Output the [x, y] coordinate of the center of the cell containing the given text.  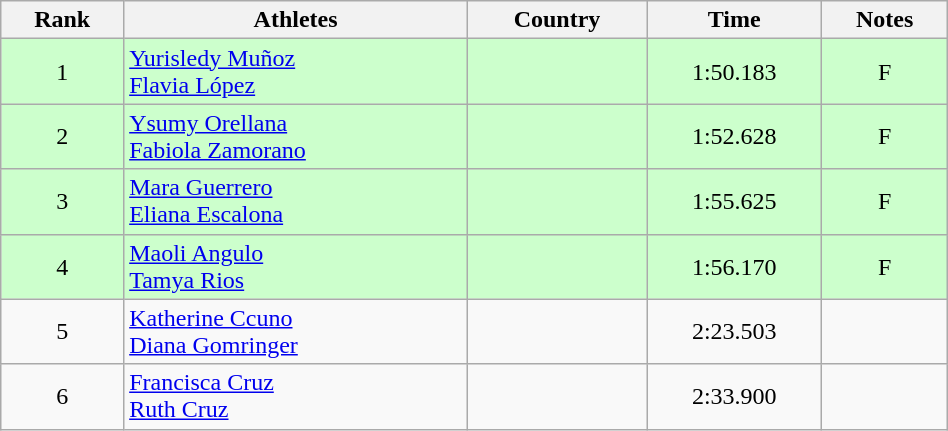
Notes [884, 20]
1 [62, 72]
1:52.628 [734, 136]
1:55.625 [734, 202]
Yurisledy MuñozFlavia López [296, 72]
Katherine CcunoDiana Gomringer [296, 332]
Country [556, 20]
Francisca CruzRuth Cruz [296, 396]
1:56.170 [734, 266]
5 [62, 332]
2:23.503 [734, 332]
Mara GuerreroEliana Escalona [296, 202]
Athletes [296, 20]
Time [734, 20]
4 [62, 266]
Maoli AnguloTamya Rios [296, 266]
Ysumy OrellanaFabiola Zamorano [296, 136]
1:50.183 [734, 72]
2:33.900 [734, 396]
2 [62, 136]
6 [62, 396]
3 [62, 202]
Rank [62, 20]
